Pinpoint the cell where the given text exists, returning its [x, y] midpoint coordinate. 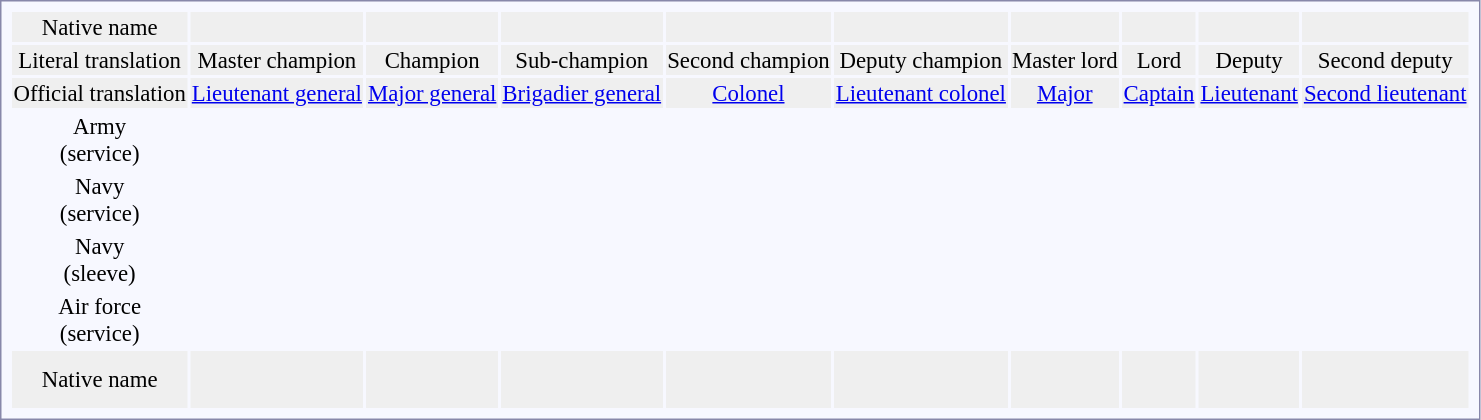
Deputy [1249, 60]
Official translation [100, 93]
Major [1064, 93]
Second champion [749, 60]
Master champion [276, 60]
Lieutenant colonel [920, 93]
Navy(sleeve) [100, 260]
Master lord [1064, 60]
Navy(service) [100, 200]
Second deputy [1385, 60]
Army(service) [100, 140]
Lieutenant [1249, 93]
Major general [432, 93]
Lieutenant general [276, 93]
Air force(service) [100, 320]
Literal translation [100, 60]
Brigadier general [582, 93]
Champion [432, 60]
Colonel [749, 93]
Second lieutenant [1385, 93]
Sub-champion [582, 60]
Lord [1159, 60]
Deputy champion [920, 60]
Captain [1159, 93]
